Locate the cell with the specified text and output its (X, Y) center coordinate. 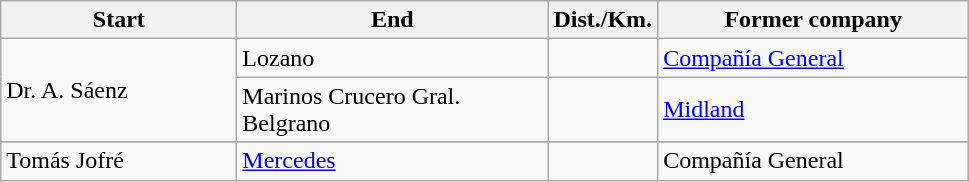
Dr. A. Sáenz (119, 90)
Tomás Jofré (119, 161)
Former company (814, 20)
Mercedes (392, 161)
Midland (814, 110)
Marinos Crucero Gral. Belgrano (392, 110)
Dist./Km. (603, 20)
End (392, 20)
Lozano (392, 58)
Start (119, 20)
